Detect which cell encompasses the target text, then output its (x, y) center coordinate. 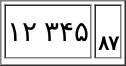
۱۲ ۳۴۵ (48, 31)
۸۷ (108, 31)
